Determine the (x, y) coordinate at the center of the cell enclosing the given text.  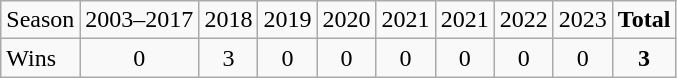
2019 (288, 20)
Wins (40, 58)
Total (644, 20)
2018 (228, 20)
2022 (524, 20)
2020 (346, 20)
2003–2017 (140, 20)
2023 (582, 20)
Season (40, 20)
